Detect which cell encompasses the target text, then output its (X, Y) center coordinate. 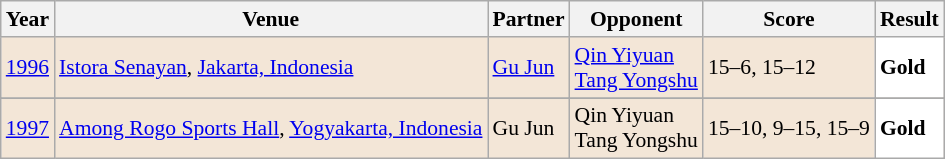
Venue (270, 19)
Partner (529, 19)
Result (910, 19)
1997 (28, 128)
Istora Senayan, Jakarta, Indonesia (270, 68)
Opponent (636, 19)
15–10, 9–15, 15–9 (789, 128)
Among Rogo Sports Hall, Yogyakarta, Indonesia (270, 128)
1996 (28, 68)
Score (789, 19)
15–6, 15–12 (789, 68)
Year (28, 19)
